Determine the [x, y] coordinate at the center of the cell enclosing the given text.  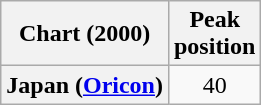
Japan (Oricon) [85, 85]
40 [214, 85]
Chart (2000) [85, 34]
Peakposition [214, 34]
